Output the (x, y) coordinate of the center of the cell containing the given text.  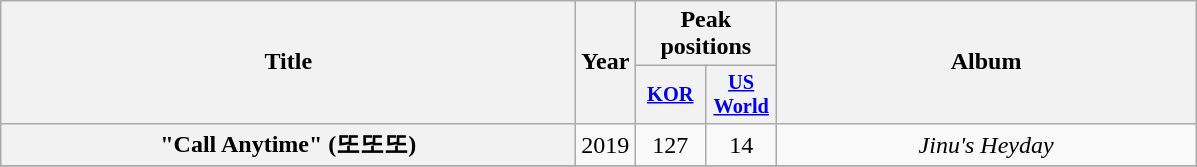
Jinu's Heyday (986, 144)
Title (288, 62)
KOR (670, 95)
127 (670, 144)
14 (742, 144)
Album (986, 62)
Year (606, 62)
2019 (606, 144)
USWorld (742, 95)
Peak positions (706, 34)
"Call Anytime" (또또또) (288, 144)
